Determine the [X, Y] coordinate at the center of the cell enclosing the given text.  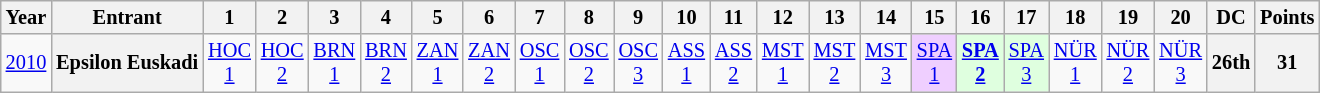
5 [438, 17]
15 [934, 17]
12 [783, 17]
OSC2 [588, 63]
16 [980, 17]
HOC2 [282, 63]
10 [686, 17]
Points [1287, 17]
BRN2 [386, 63]
NÜR1 [1076, 63]
14 [886, 17]
2 [282, 17]
ASS1 [686, 63]
DC [1231, 17]
31 [1287, 63]
1 [230, 17]
MST2 [835, 63]
3 [335, 17]
11 [734, 17]
Year [26, 17]
4 [386, 17]
13 [835, 17]
OSC3 [638, 63]
SPA2 [980, 63]
SPA3 [1026, 63]
20 [1180, 17]
6 [489, 17]
17 [1026, 17]
ASS2 [734, 63]
NÜR2 [1128, 63]
ZAN2 [489, 63]
NÜR3 [1180, 63]
8 [588, 17]
ZAN1 [438, 63]
Epsilon Euskadi [127, 63]
HOC1 [230, 63]
MST1 [783, 63]
18 [1076, 17]
BRN1 [335, 63]
7 [540, 17]
Entrant [127, 17]
2010 [26, 63]
OSC1 [540, 63]
19 [1128, 17]
MST3 [886, 63]
26th [1231, 63]
SPA1 [934, 63]
9 [638, 17]
